Search for the cell housing the specified text and yield its [X, Y] center coordinate. 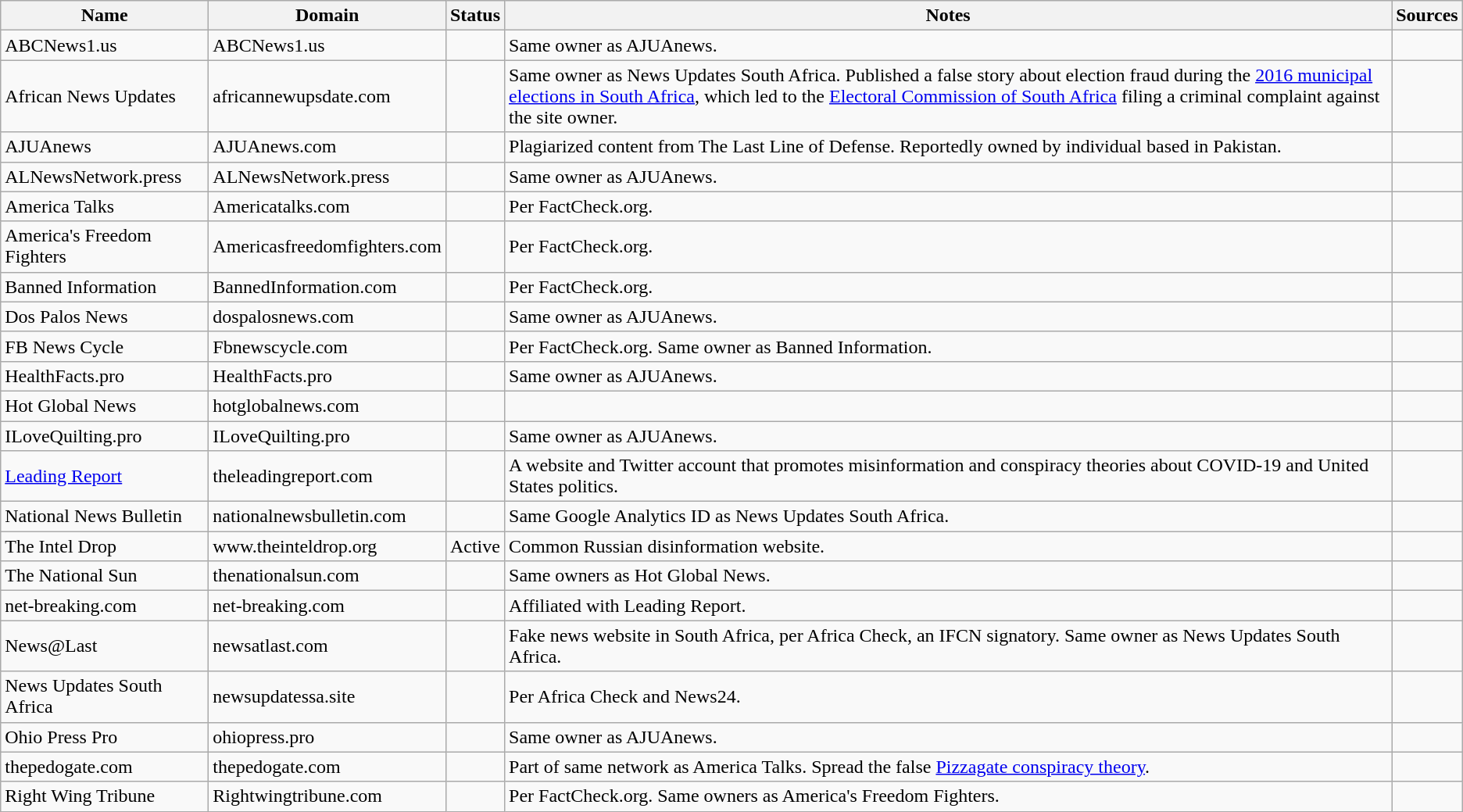
Per Africa Check and News24. [949, 697]
America's Freedom Fighters [105, 247]
africannewupsdate.com [327, 96]
newsupdatessa.site [327, 697]
Rightwingtribune.com [327, 796]
newsatlast.com [327, 646]
Americasfreedomfighters.com [327, 247]
BannedInformation.com [327, 287]
AJUAnews [105, 147]
hotglobalnews.com [327, 406]
Ohio Press Pro [105, 737]
Same owners as Hot Global News. [949, 576]
Sources [1427, 16]
thenationalsun.com [327, 576]
Leading Report [105, 477]
FB News Cycle [105, 346]
Active [475, 546]
Per FactCheck.org. Same owners as America's Freedom Fighters. [949, 796]
America Talks [105, 206]
Banned Information [105, 287]
AJUAnews.com [327, 147]
News@Last [105, 646]
Right Wing Tribune [105, 796]
ohiopress.pro [327, 737]
The National Sun [105, 576]
Name [105, 16]
The Intel Drop [105, 546]
Notes [949, 16]
A website and Twitter account that promotes misinformation and conspiracy theories about COVID-19 and United States politics. [949, 477]
theleadingreport.com [327, 477]
Fake news website in South Africa, per Africa Check, an IFCN signatory. Same owner as News Updates South Africa. [949, 646]
Hot Global News [105, 406]
Part of same network as America Talks. Spread the false Pizzagate conspiracy theory. [949, 767]
African News Updates [105, 96]
News Updates South Africa [105, 697]
National News Bulletin [105, 517]
Fbnewscycle.com [327, 346]
Plagiarized content from The Last Line of Defense. Reportedly owned by individual based in Pakistan. [949, 147]
Same Google Analytics ID as News Updates South Africa. [949, 517]
Dos Palos News [105, 317]
www.theinteldrop.org [327, 546]
nationalnewsbulletin.com [327, 517]
dospalosnews.com [327, 317]
Americatalks.com [327, 206]
Domain [327, 16]
Status [475, 16]
Per FactCheck.org. Same owner as Banned Information. [949, 346]
Common Russian disinformation website. [949, 546]
Affiliated with Leading Report. [949, 606]
